Detect which cell encompasses the target text, then output its (x, y) center coordinate. 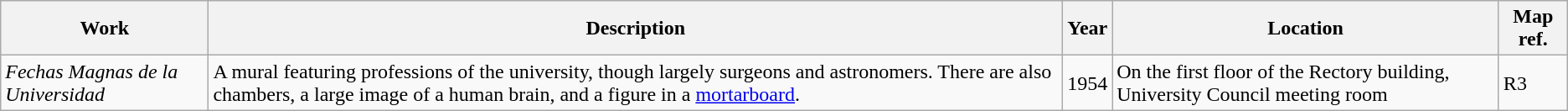
Work (105, 29)
R3 (1533, 82)
1954 (1087, 82)
Location (1306, 29)
Fechas Magnas de la Universidad (105, 82)
Year (1087, 29)
Map ref. (1533, 29)
On the first floor of the Rectory building, University Council meeting room (1306, 82)
Description (636, 29)
